Search for the cell housing the specified text and yield its (X, Y) center coordinate. 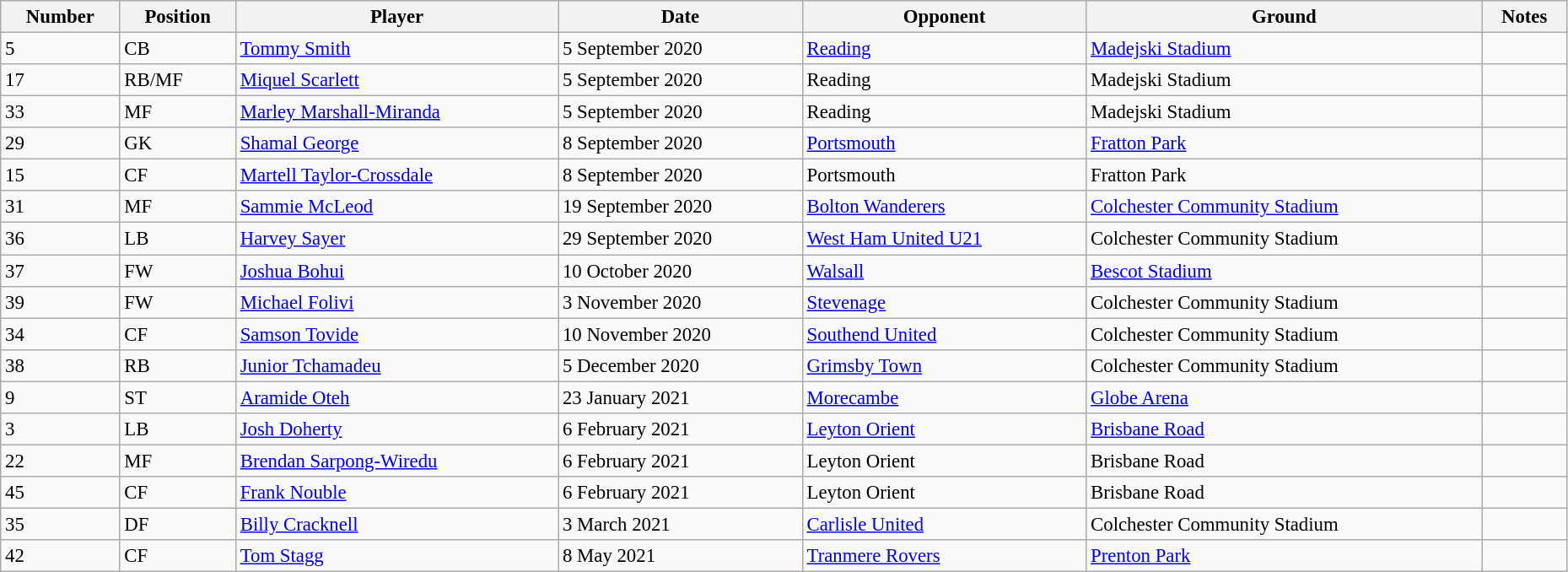
Harvey Sayer (396, 239)
29 September 2020 (681, 239)
5 December 2020 (681, 365)
Bolton Wanderers (945, 207)
Grimsby Town (945, 365)
RB/MF (177, 80)
GK (177, 143)
3 November 2020 (681, 302)
Globe Arena (1284, 397)
10 November 2020 (681, 334)
Junior Tchamadeu (396, 365)
Walsall (945, 271)
ST (177, 397)
Carlisle United (945, 524)
22 (61, 461)
35 (61, 524)
RB (177, 365)
3 (61, 429)
Prenton Park (1284, 556)
Southend United (945, 334)
Tom Stagg (396, 556)
5 (61, 49)
Position (177, 17)
31 (61, 207)
29 (61, 143)
Number (61, 17)
Tommy Smith (396, 49)
Player (396, 17)
23 January 2021 (681, 397)
19 September 2020 (681, 207)
West Ham United U21 (945, 239)
Date (681, 17)
Samson Tovide (396, 334)
8 May 2021 (681, 556)
Billy Cracknell (396, 524)
15 (61, 175)
Bescot Stadium (1284, 271)
9 (61, 397)
Aramide Oteh (396, 397)
Stevenage (945, 302)
Frank Nouble (396, 493)
Miquel Scarlett (396, 80)
Tranmere Rovers (945, 556)
Opponent (945, 17)
Martell Taylor-Crossdale (396, 175)
DF (177, 524)
17 (61, 80)
Notes (1524, 17)
3 March 2021 (681, 524)
CB (177, 49)
42 (61, 556)
Shamal George (396, 143)
Marley Marshall-Miranda (396, 112)
Sammie McLeod (396, 207)
36 (61, 239)
37 (61, 271)
Morecambe (945, 397)
Joshua Bohui (396, 271)
Brendan Sarpong-Wiredu (396, 461)
Michael Folivi (396, 302)
33 (61, 112)
45 (61, 493)
10 October 2020 (681, 271)
38 (61, 365)
Josh Doherty (396, 429)
Ground (1284, 17)
39 (61, 302)
34 (61, 334)
